For the text-containing cell, return its midpoint in (X, Y) coordinate format. 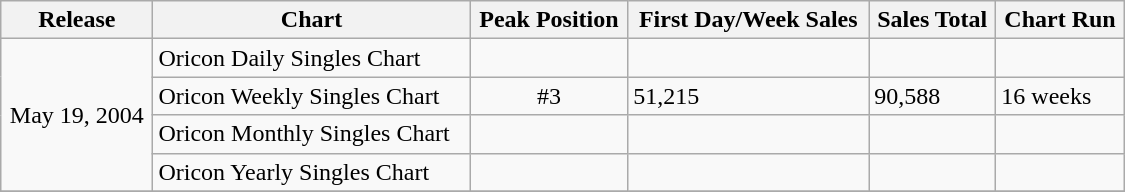
Release (77, 20)
Oricon Yearly Singles Chart (312, 172)
May 19, 2004 (77, 115)
16 weeks (1060, 96)
Oricon Weekly Singles Chart (312, 96)
#3 (549, 96)
Sales Total (932, 20)
Chart Run (1060, 20)
51,215 (748, 96)
Oricon Monthly Singles Chart (312, 134)
Oricon Daily Singles Chart (312, 58)
Chart (312, 20)
90,588 (932, 96)
First Day/Week Sales (748, 20)
Peak Position (549, 20)
